Provide the (X, Y) coordinate of the cell's center where the given text is located.  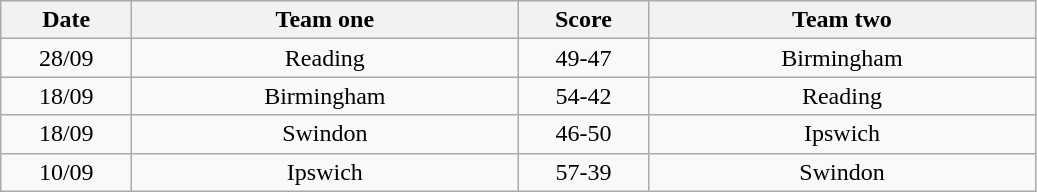
57-39 (584, 172)
49-47 (584, 58)
Team two (842, 20)
46-50 (584, 134)
54-42 (584, 96)
Date (66, 20)
28/09 (66, 58)
Team one (325, 20)
Score (584, 20)
10/09 (66, 172)
